Capture the cell that displays the provided text and extract its (x, y) central coordinate. 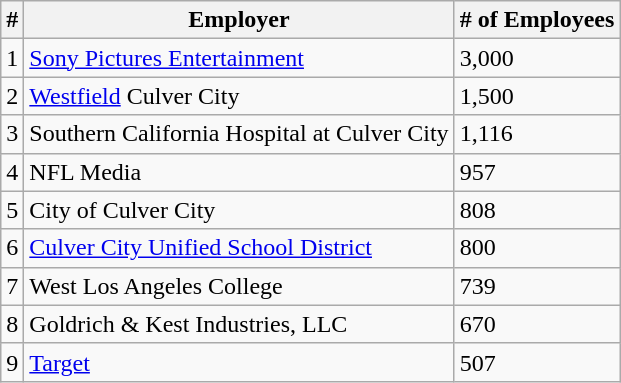
739 (537, 286)
Goldrich & Kest Industries, LLC (239, 324)
7 (12, 286)
1 (12, 58)
957 (537, 172)
Employer (239, 20)
NFL Media (239, 172)
# of Employees (537, 20)
670 (537, 324)
3,000 (537, 58)
3 (12, 134)
1,116 (537, 134)
Westfield Culver City (239, 96)
808 (537, 210)
2 (12, 96)
Southern California Hospital at Culver City (239, 134)
5 (12, 210)
1,500 (537, 96)
West Los Angeles College (239, 286)
4 (12, 172)
# (12, 20)
Culver City Unified School District (239, 248)
9 (12, 362)
800 (537, 248)
8 (12, 324)
City of Culver City (239, 210)
6 (12, 248)
Target (239, 362)
507 (537, 362)
Sony Pictures Entertainment (239, 58)
